Scan for the cell matching the given text and deliver its [x, y] coordinate at center. 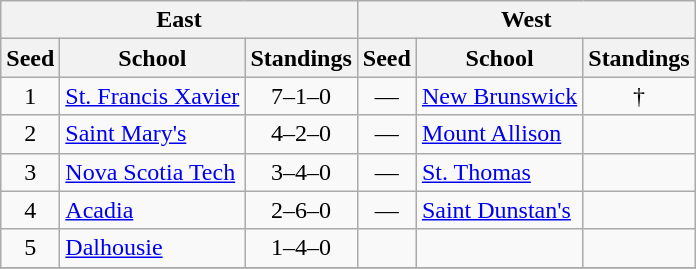
1–4–0 [301, 248]
Saint Dunstan's [499, 210]
Saint Mary's [152, 134]
Acadia [152, 210]
St. Thomas [499, 172]
2 [30, 134]
7–1–0 [301, 96]
1 [30, 96]
Mount Allison [499, 134]
5 [30, 248]
Dalhousie [152, 248]
East [180, 20]
St. Francis Xavier [152, 96]
2–6–0 [301, 210]
4–2–0 [301, 134]
3 [30, 172]
† [639, 96]
Nova Scotia Tech [152, 172]
4 [30, 210]
New Brunswick [499, 96]
West [526, 20]
3–4–0 [301, 172]
